Scan for the cell matching the given text and deliver its [x, y] coordinate at center. 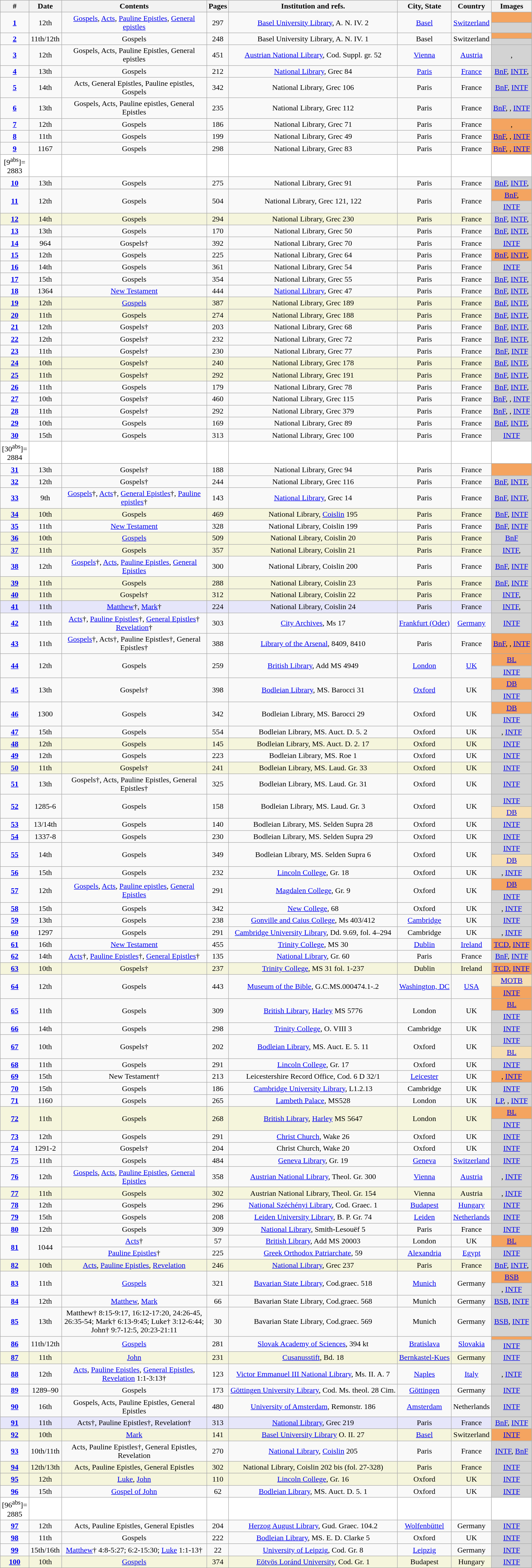
Bodleian Library, MS. Laud. Gr. 33 [313, 768]
Matthew† 4:8-5:27; 6:2-15:30; Luke 1:1-13† [134, 1550]
349 [218, 854]
Basel University Library, A. N. IV. 2 [313, 23]
97 [14, 1526]
361 [218, 267]
9th [45, 498]
National Library, Coislin 21 [313, 550]
89 [14, 1390]
33 [14, 498]
Christ Church, Wake 26 [313, 1136]
Bodleian Library, MS. Selden Supra 29 [313, 837]
Images [512, 6]
National Library, Grec 379 [313, 411]
37 [14, 550]
91 [14, 1423]
509 [218, 538]
21 [14, 327]
388 [218, 643]
31 [14, 470]
321 [218, 1283]
Lincoln College, Gr. 17 [313, 1065]
24 [14, 363]
17 [14, 279]
Bodleian Library, MS. Auct. E. 5. 11 [313, 1047]
443 [218, 986]
392 [218, 243]
Bratislava [425, 1344]
Bodleian Library, MS. E. D. Clarke 5 [313, 1538]
294 [218, 219]
71 [14, 1101]
Lincoln College, Gr. 18 [313, 872]
36 [14, 538]
National Library, Grec 91 [313, 183]
237 [218, 968]
Mark [134, 1435]
274 [218, 315]
143 [218, 498]
203 [218, 327]
46 [14, 714]
Bodleian Library, MS. Barocci 31 [313, 690]
38 [14, 567]
141 [218, 1435]
303 [218, 623]
Bodleian Library, MS. Auct. D. 5. 1 [313, 1491]
Basel University Library, A. N. IV. 1 [313, 39]
Geneva [425, 1160]
68 [14, 1065]
12 [14, 219]
Egypt [471, 1253]
Gospels†, Acts, Pauline Epistles, General Epistles† [134, 784]
213 [218, 1077]
469 [218, 514]
Alexandria [425, 1253]
1 [14, 23]
Magdalen College, Gr. 9 [313, 890]
50 [14, 768]
98 [14, 1538]
145 [218, 744]
1364 [45, 291]
City, State [425, 6]
Leiden University Library, B. P. Gr. 74 [313, 1217]
Contents [134, 6]
99 [14, 1550]
National Library, Grec 106 [313, 88]
British Library, Add MS 4949 [313, 666]
BnF [512, 538]
81 [14, 1247]
National Library, Grec 191 [313, 375]
202 [218, 1047]
Matthew†, Mark† [134, 607]
100 [14, 1562]
Bodleian Library, MS. Laud. Gr. 31 [313, 784]
41 [14, 607]
Gospels†, Acts†, General Epistles†, Pauline epistles† [134, 498]
75 [14, 1160]
University of Leipzig, Cod. Gr. 8 [313, 1550]
National Library, Grec 47 [313, 291]
297 [218, 23]
10 [14, 183]
Pages [218, 6]
73 [14, 1136]
National Library, Grec 100 [313, 435]
Acts, Pauline Epistles, Revelation [134, 1265]
53 [14, 824]
110 [218, 1479]
National Library, Coislin 200 [313, 567]
275 [218, 183]
246 [218, 1265]
1337-8 [45, 837]
Slovak Academy of Sciences, 394 kt [313, 1344]
Cambridge University Library, L1.2.13 [313, 1089]
Bavarian State Library, Cod.graec. 569 [313, 1322]
Gonville and Caius College, Ms 403/412 [313, 920]
480 [218, 1406]
224 [218, 607]
Victor Emmanuel III National Library, Ms. II. A. 7 [313, 1374]
268 [218, 1119]
296 [218, 1205]
Gospels†, Acts, Pauline Epistles, General Epistles [134, 567]
82 [14, 1265]
8 [14, 136]
[9abs]=2883 [14, 166]
15th/16th [45, 1550]
Bodleian Library, MS. Selden Supra 6 [313, 854]
70 [14, 1089]
National Library, Grec 77 [313, 351]
Leipzig [425, 1550]
60 [14, 932]
5 [14, 88]
Washington, DC [425, 986]
National Library, Grec 237 [313, 1265]
265 [218, 1101]
199 [218, 136]
208 [218, 1217]
67 [14, 1047]
Acts†, Pauline Epistles†, General Epistles† [134, 956]
Trinity College, MS 31 fol. 1-237 [313, 968]
42 [14, 623]
Library of the Arsenal, 8409, 8410 [313, 643]
7 [14, 124]
48 [14, 744]
National Library, Grec 72 [313, 339]
6 [14, 108]
Italy [471, 1374]
National Library, Grec 219 [313, 1423]
Göttingen [425, 1390]
259 [218, 666]
National Library, Grec 14 [313, 498]
National Library, Coislin 195 [313, 514]
358 [218, 1177]
LP, , INTF [512, 1101]
23 [14, 351]
Slovakia [471, 1344]
484 [218, 1160]
69 [14, 1077]
Austrian National Library, Theol. Gr. 154 [313, 1193]
1044 [45, 1247]
281 [218, 1344]
45 [14, 690]
1167 [45, 148]
64 [14, 986]
Matthew, Mark [134, 1301]
1289–90 [45, 1390]
374 [218, 1562]
11 [14, 201]
451 [218, 55]
National Library, Gr. 60 [313, 956]
95 [14, 1479]
93 [14, 1451]
Luke, John [134, 1479]
National Library, Grec 50 [313, 231]
52 [14, 806]
National Library, Grec 64 [313, 255]
288 [218, 583]
National Library, Smith-Lesouëf 5 [313, 1229]
1297 [45, 932]
National Library, Coislin 205 [313, 1451]
59 [14, 920]
39 [14, 583]
86 [14, 1344]
9 [14, 148]
173 [218, 1390]
Göttingen University Library, Cod. Ms. theol. 28 Cim. [313, 1390]
83 [14, 1283]
1291-2 [45, 1148]
325 [218, 784]
26 [14, 387]
Naples [425, 1374]
National Library, Grec 89 [313, 423]
4 [14, 71]
96 [14, 1491]
National Library, Grec 188 [313, 315]
19 [14, 303]
Bodleian Library, MS. Barocci 29 [313, 714]
Gospel of John [134, 1491]
National Library, Grec 189 [313, 303]
National Library, Grec 116 [313, 482]
16 [14, 267]
169 [218, 423]
Lambeth Palace, MS528 [313, 1101]
80 [14, 1229]
John [134, 1358]
Leiden [425, 1217]
Leicester [425, 1077]
88 [14, 1374]
Bodleian Library, MS. Selden Supra 28 [313, 824]
222 [218, 1538]
Bodleian Library, MS. Roe 1 [313, 756]
84 [14, 1301]
92 [14, 1435]
Bavarian State Library, Cod.graec. 568 [313, 1301]
12th/13th [45, 1467]
20 [14, 315]
National Széchényi Library, Cod. Graec. 1 [313, 1205]
Gospels†, Acts†, Pauline Epistles†, General Epistles† [134, 643]
USA [471, 986]
National Library, Grec 121, 122 [313, 201]
Acts, Pauline Epistles, General Epistles, Revelation 1:1-3:13† [134, 1374]
235 [218, 108]
270 [218, 1451]
25 [14, 375]
National Library, Coislin 24 [313, 607]
Matthew† 8:15-9:17, 16:12-17:20, 24:26-45, 26:35-54; Mark† 6:13-9:45; Luke† 3:12-6:44; John† 9:7-12:5, 20:23-21:11 [134, 1322]
National Library, Grec 71 [313, 124]
13/14th [45, 824]
56 [14, 872]
13 [14, 231]
77 [14, 1193]
34 [14, 514]
74 [14, 1148]
Trinity College, MS 30 [313, 944]
National Library, Grec 178 [313, 363]
National Library, Coislin 202 bis (fol. 27-328) [313, 1467]
554 [218, 732]
10th/11th [45, 1451]
3 [14, 55]
18 [14, 291]
61 [14, 944]
Wolfenbüttel [425, 1526]
58 [14, 908]
Austrian National Library, Theol. Gr. 300 [313, 1177]
Acts†, Pauline Epistles†, Revelation† [134, 1423]
231 [218, 1358]
Eötvös Loránd University, Cod. Gr. 1 [313, 1562]
455 [218, 944]
354 [218, 279]
Austrian National Library, Cod. Suppl. gr. 52 [313, 55]
158 [218, 806]
British Library, Harley MS 5647 [313, 1119]
212 [218, 71]
Acts, Pauline Epistles†, General Epistles, Revelation [134, 1451]
Acts, General Epistles, Pauline epistles, Gospels [134, 88]
New College, 68 [313, 908]
1285-6 [45, 806]
Museum of the Bible, G.C.MS.000474.1-.2 [313, 986]
National Library, Coislin 20 [313, 538]
32 [14, 482]
188 [218, 470]
Lincoln College, Gr. 16 [313, 1479]
328 [218, 526]
238 [218, 920]
240 [218, 363]
55 [14, 854]
140 [218, 824]
300 [218, 567]
Acts†, Pauline Epistles†, General Epistles† Revelation† [134, 623]
179 [218, 387]
National Library, Grec 112 [313, 108]
47 [14, 732]
223 [218, 756]
Frankfurt (Oder) [425, 623]
27 [14, 399]
Date [45, 6]
# [14, 6]
Acts† [134, 1241]
312 [218, 595]
2 [14, 39]
14 [14, 243]
Bavarian State Library, Cod.graec. 518 [313, 1283]
Herzog August Library, Gud. Graec. 104.2 [313, 1526]
British Library, Harley MS 5776 [313, 1010]
University of Amsterdam, Remonstr. 186 [313, 1406]
28 [14, 411]
241 [218, 768]
72 [14, 1119]
MOTB [512, 980]
15 [14, 255]
National Library, Coislin 199 [313, 526]
Institution and refs. [313, 6]
Pauline Epistles† [134, 1253]
63 [14, 968]
National Library, Grec 83 [313, 148]
National Library, Grec 70 [313, 243]
[96abs]=2885 [14, 1509]
National Library, Grec 78 [313, 387]
170 [218, 231]
398 [218, 690]
123 [218, 1374]
National Library, Grec 68 [313, 327]
Bodleian Library, MS. Auct. D. 5. 2 [313, 732]
244 [218, 482]
1160 [45, 1101]
INTF, BnF [512, 1451]
43 [14, 643]
65 [14, 1010]
Bodleian Library, MS. Laud. Gr. 3 [313, 806]
Cusanusstift, Bd. 18 [313, 1358]
51 [14, 784]
National Library, Grec 230 [313, 219]
Country [471, 6]
444 [218, 291]
29 [14, 423]
Greek Orthodox Patriarchate, 59 [313, 1253]
Leicestershire Record Office, Cod. 6 D 32/1 [313, 1077]
90 [14, 1406]
National Library, Grec 94 [313, 470]
Amsterdam [425, 1406]
387 [218, 303]
54 [14, 837]
87 [14, 1358]
National Library, Grec 49 [313, 136]
357 [218, 550]
Basel University Library O. II. 27 [313, 1435]
National Library, Grec 54 [313, 267]
49 [14, 756]
BnF, [512, 195]
135 [218, 956]
New Testament† [134, 1077]
National Library, Coislin 22 [313, 595]
National Library, Grec 115 [313, 399]
964 [45, 243]
76 [14, 1177]
79 [14, 1217]
44 [14, 666]
National Library, Coislin 23 [313, 583]
85 [14, 1322]
National Library, Grec 84 [313, 71]
Bernkastel-Kues [425, 1358]
460 [218, 399]
Cambridge University Library, Dd. 9.69, fol. 4–294 [313, 932]
Geneva Library, Gr. 19 [313, 1160]
British Library, Add MS 20003 [313, 1241]
248 [218, 39]
504 [218, 201]
35 [14, 526]
[30abs]=2884 [14, 452]
Trinity College, O. VIII 3 [313, 1029]
78 [14, 1205]
94 [14, 1467]
National Library, Grec 55 [313, 279]
Bodleian Library, MS. Auct. D. 2. 17 [313, 744]
Christ Church, Wake 20 [313, 1148]
40 [14, 595]
BSB [512, 1277]
City Archives, Ms 17 [313, 623]
1300 [45, 714]
